Capture the cell that displays the provided text and extract its (x, y) central coordinate. 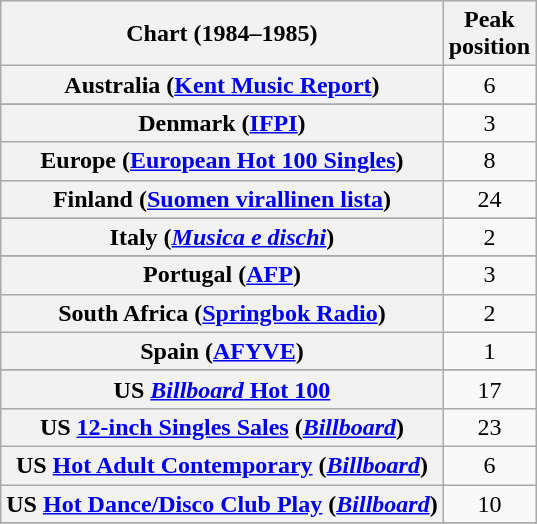
8 (489, 161)
Chart (1984–1985) (222, 34)
Spain (AFYVE) (222, 351)
10 (489, 503)
Portugal (AFP) (222, 275)
South Africa (Springbok Radio) (222, 313)
Italy (Musica e dischi) (222, 237)
Finland (Suomen virallinen lista) (222, 199)
US Billboard Hot 100 (222, 389)
US 12-inch Singles Sales (Billboard) (222, 427)
24 (489, 199)
Peakposition (489, 34)
Denmark (IFPI) (222, 123)
1 (489, 351)
17 (489, 389)
23 (489, 427)
Europe (European Hot 100 Singles) (222, 161)
US Hot Adult Contemporary (Billboard) (222, 465)
US Hot Dance/Disco Club Play (Billboard) (222, 503)
Australia (Kent Music Report) (222, 85)
